Pinpoint the cell where the given text exists, returning its [X, Y] midpoint coordinate. 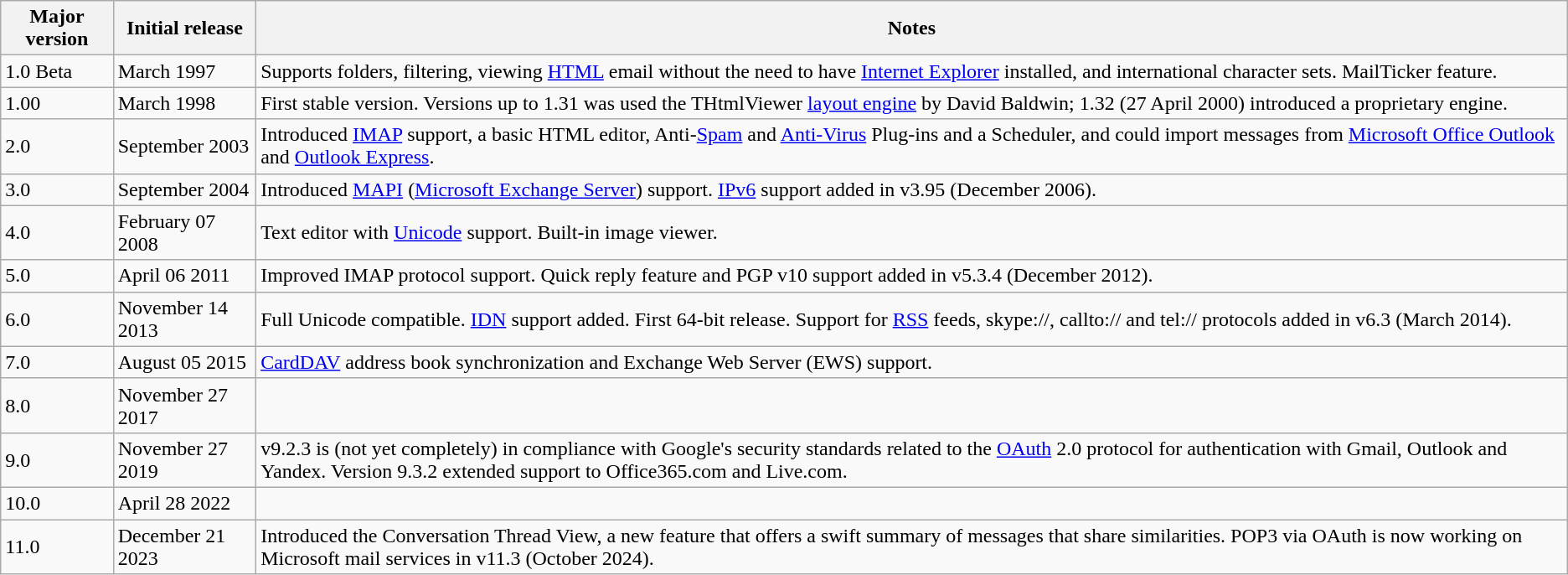
4.0 [57, 233]
November 27 2017 [184, 406]
Initial release [184, 28]
September 2003 [184, 146]
February 07 2008 [184, 233]
November 14 2013 [184, 319]
April 28 2022 [184, 503]
10.0 [57, 503]
11.0 [57, 547]
December 21 2023 [184, 547]
March 1998 [184, 103]
3.0 [57, 189]
April 06 2011 [184, 276]
August 05 2015 [184, 362]
Notes [912, 28]
November 27 2019 [184, 459]
March 1997 [184, 71]
7.0 [57, 362]
Improved IMAP protocol support. Quick reply feature and PGP v10 support added in v5.3.4 (December 2012). [912, 276]
September 2004 [184, 189]
1.0 Beta [57, 71]
Text editor with Unicode support. Built-in image viewer. [912, 233]
2.0 [57, 146]
Introduced MAPI (Microsoft Exchange Server) support. IPv6 support added in v3.95 (December 2006). [912, 189]
9.0 [57, 459]
Major version [57, 28]
1.00 [57, 103]
6.0 [57, 319]
5.0 [57, 276]
8.0 [57, 406]
CardDAV address book synchronization and Exchange Web Server (EWS) support. [912, 362]
